Return (X, Y) of the center of cell containing provided text 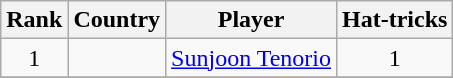
Country (117, 20)
Player (252, 20)
Rank (34, 20)
Sunjoon Tenorio (252, 58)
Hat-tricks (395, 20)
